Capture the cell that displays the provided text and extract its [x, y] central coordinate. 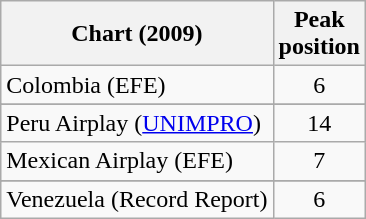
7 [319, 161]
Chart (2009) [137, 34]
Peakposition [319, 34]
Mexican Airplay (EFE) [137, 161]
Venezuela (Record Report) [137, 199]
14 [319, 123]
Colombia (EFE) [137, 85]
Peru Airplay (UNIMPRO) [137, 123]
